Extract the [x, y] coordinate from the center of the cell holding the provided text.  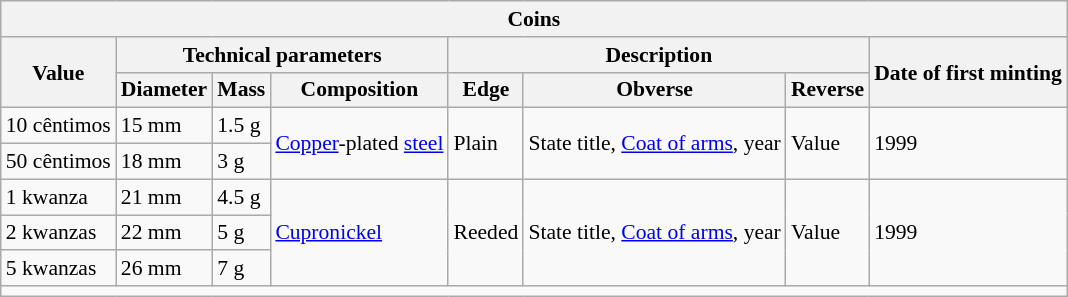
18 mm [164, 162]
4.5 g [241, 197]
Reverse [828, 90]
Cupronickel [359, 232]
Copper-plated steel [359, 144]
50 cêntimos [58, 162]
Diameter [164, 90]
Composition [359, 90]
22 mm [164, 233]
7 g [241, 269]
Date of first minting [968, 72]
10 cêntimos [58, 126]
3 g [241, 162]
Edge [486, 90]
5 kwanzas [58, 269]
Technical parameters [282, 55]
Plain [486, 144]
2 kwanzas [58, 233]
Reeded [486, 232]
Description [658, 55]
Obverse [654, 90]
1.5 g [241, 126]
21 mm [164, 197]
5 g [241, 233]
Mass [241, 90]
1 kwanza [58, 197]
26 mm [164, 269]
Coins [534, 19]
15 mm [164, 126]
